Identify which cell holds the provided text, then report its [x, y] central coordinate. 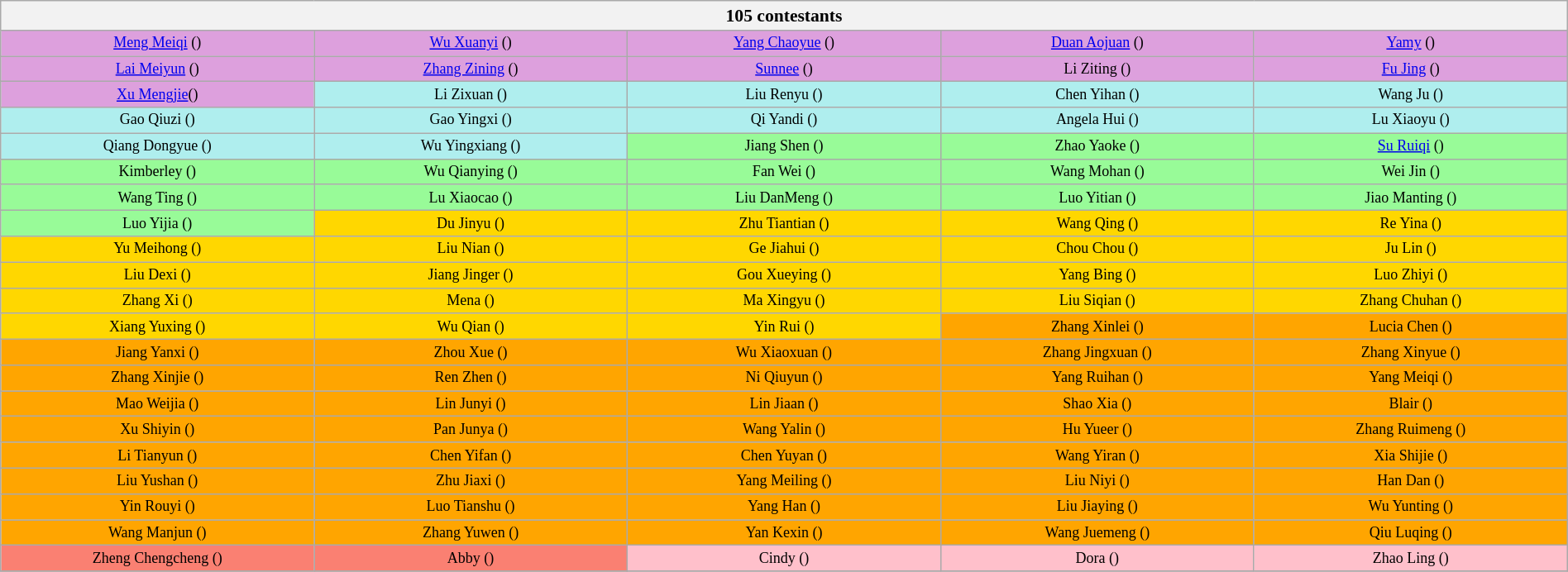
Xia Shijie () [1411, 455]
Yang Han () [784, 506]
Wu Xuanyi () [471, 43]
Duan Aojuan () [1097, 43]
Zhao Yaoke () [1097, 145]
Ma Xingyu () [784, 301]
Chen Yifan () [471, 455]
Liu Jiaying () [1097, 506]
Zhang Zining () [471, 69]
Zhang Xinjie () [157, 379]
Ge Jiahui () [784, 250]
Lucia Chen () [1411, 326]
Gou Xueying () [784, 274]
Li Tianyun () [157, 455]
Wang Qing () [1097, 223]
Wu Qian () [471, 326]
Re Yina () [1411, 223]
Fan Wei () [784, 172]
Wu Qianying () [471, 172]
Zhu Jiaxi () [471, 481]
Liu DanMeng () [784, 197]
Li Zixuan () [471, 94]
Wang Yalin () [784, 430]
Luo Yijia () [157, 223]
Wang Mohan () [1097, 172]
Li Ziting () [1097, 69]
Pan Junya () [471, 430]
Yang Meiling () [784, 481]
Yu Meihong () [157, 250]
Jiang Jinger () [471, 274]
Wang Ting () [157, 197]
Yin Rouyi () [157, 506]
Zhao Ling () [1411, 559]
Du Jinyu () [471, 223]
Xiang Yuxing () [157, 326]
Cindy () [784, 559]
Liu Siqian () [1097, 301]
Lu Xiaoyu () [1411, 121]
Xu Mengjie() [157, 94]
Jiang Yanxi () [157, 352]
Chou Chou () [1097, 250]
Liu Yushan () [157, 481]
Zhang Ruimeng () [1411, 430]
Qiang Dongyue () [157, 145]
Abby () [471, 559]
Chen Yihan () [1097, 94]
Lai Meiyun () [157, 69]
Su Ruiqi () [1411, 145]
Lu Xiaocao () [471, 197]
Kimberley () [157, 172]
Wang Juemeng () [1097, 532]
Zhang Xinlei () [1097, 326]
Yang Chaoyue () [784, 43]
Zhang Jingxuan () [1097, 352]
Jiao Manting () [1411, 197]
Zhou Xue () [471, 352]
Yang Ruihan () [1097, 379]
Ren Zhen () [471, 379]
Gao Yingxi () [471, 121]
Liu Renyu () [784, 94]
Wei Jin () [1411, 172]
Qi Yandi () [784, 121]
Angela Hui () [1097, 121]
Yang Meiqi () [1411, 379]
Yan Kexin () [784, 532]
Liu Niyi () [1097, 481]
Mao Weijia () [157, 403]
Zheng Chengcheng () [157, 559]
Liu Nian () [471, 250]
Wang Manjun () [157, 532]
Wang Yiran () [1097, 455]
Liu Dexi () [157, 274]
Mena () [471, 301]
105 contestants [784, 16]
Meng Meiqi () [157, 43]
Lin Jiaan () [784, 403]
Shao Xia () [1097, 403]
Sunnee () [784, 69]
Wang Ju () [1411, 94]
Chen Yuyan () [784, 455]
Gao Qiuzi () [157, 121]
Luo Yitian () [1097, 197]
Lin Junyi () [471, 403]
Jiang Shen () [784, 145]
Han Dan () [1411, 481]
Hu Yueer () [1097, 430]
Qiu Luqing () [1411, 532]
Wu Xiaoxuan () [784, 352]
Zhang Xinyue () [1411, 352]
Ni Qiuyun () [784, 379]
Luo Zhiyi () [1411, 274]
Luo Tianshu () [471, 506]
Dora () [1097, 559]
Wu Yingxiang () [471, 145]
Xu Shiyin () [157, 430]
Fu Jing () [1411, 69]
Yang Bing () [1097, 274]
Yamy () [1411, 43]
Zhang Yuwen () [471, 532]
Zhang Chuhan () [1411, 301]
Blair () [1411, 403]
Zhang Xi () [157, 301]
Zhu Tiantian () [784, 223]
Wu Yunting () [1411, 506]
Yin Rui () [784, 326]
Ju Lin () [1411, 250]
